Provide the (X, Y) coordinate of the cell's center where the given text is located.  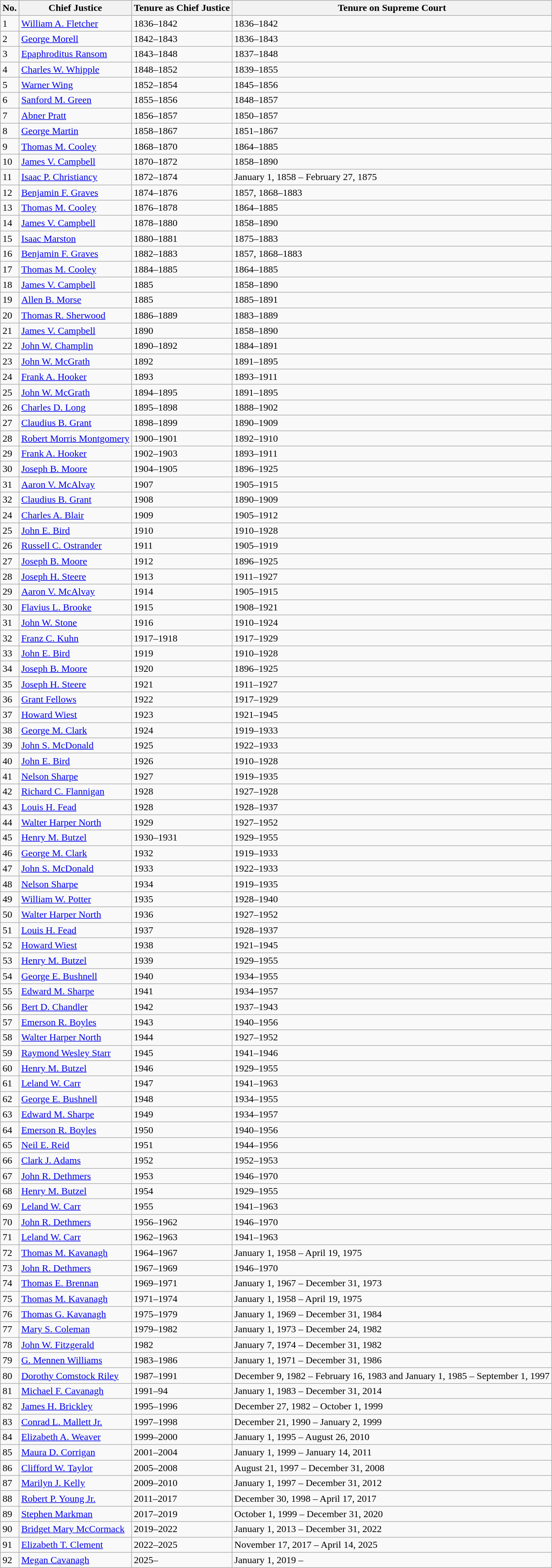
33 (10, 653)
73 (10, 1268)
January 1, 2019 – (392, 1560)
1952 (182, 1160)
1949 (182, 1114)
1930–1931 (182, 838)
1946 (182, 1068)
Isaac P. Christiancy (75, 177)
James H. Brickley (75, 1406)
82 (10, 1406)
Abner Pratt (75, 115)
1872–1874 (182, 177)
Sanford M. Green (75, 100)
1886–1889 (182, 315)
1939 (182, 961)
2019–2022 (182, 1529)
1905–1912 (392, 515)
68 (10, 1191)
70 (10, 1222)
55 (10, 992)
83 (10, 1421)
60 (10, 1068)
1953 (182, 1176)
18 (10, 285)
88 (10, 1499)
1845–1856 (392, 85)
1945 (182, 1053)
90 (10, 1529)
2009–2010 (182, 1483)
1923 (182, 715)
Allen B. Morse (75, 300)
77 (10, 1329)
Chief Justice (75, 8)
Megan Cavanagh (75, 1560)
1917–1918 (182, 638)
23 (10, 361)
42 (10, 792)
47 (10, 868)
53 (10, 961)
1890–1892 (182, 346)
1934 (182, 884)
66 (10, 1160)
1971–1974 (182, 1299)
Robert Morris Montgomery (75, 438)
Raymond Wesley Starr (75, 1053)
35 (10, 684)
86 (10, 1468)
Warner Wing (75, 85)
1937 (182, 930)
December 21, 1990 – January 2, 1999 (392, 1421)
Tenure on Supreme Court (392, 8)
45 (10, 838)
80 (10, 1375)
7 (10, 115)
10 (10, 161)
1936 (182, 914)
1954 (182, 1191)
John W. Fitzgerald (75, 1345)
1982 (182, 1345)
49 (10, 899)
17 (10, 269)
67 (10, 1176)
1895–1898 (182, 407)
December 27, 1982 – October 1, 1999 (392, 1406)
81 (10, 1391)
1919 (182, 653)
11 (10, 177)
61 (10, 1084)
Russell C. Ostrander (75, 546)
1983–1986 (182, 1360)
Charles W. Whipple (75, 69)
72 (10, 1253)
1858–1867 (182, 131)
5 (10, 85)
22 (10, 346)
Bridget Mary McCormack (75, 1529)
58 (10, 1038)
Thomas R. Sherwood (75, 315)
Thomas G. Kavanagh (75, 1314)
1928–1940 (392, 899)
46 (10, 853)
1969–1971 (182, 1283)
Clark J. Adams (75, 1160)
1842–1843 (182, 39)
20 (10, 315)
19 (10, 300)
January 1, 1858 – February 27, 1875 (392, 177)
64 (10, 1130)
1920 (182, 669)
1940 (182, 976)
1900–1901 (182, 438)
Tenure as Chief Justice (182, 8)
January 1, 1983 – December 31, 2014 (392, 1391)
1890 (182, 331)
38 (10, 730)
1933 (182, 868)
January 7, 1974 – December 31, 1982 (392, 1345)
56 (10, 1007)
65 (10, 1145)
12 (10, 193)
Richard C. Flannigan (75, 792)
1941 (182, 992)
92 (10, 1560)
71 (10, 1237)
1868–1870 (182, 146)
1956–1962 (182, 1222)
14 (10, 223)
91 (10, 1545)
89 (10, 1514)
1848–1857 (392, 100)
1944 (182, 1038)
2022–2025 (182, 1545)
Clifford W. Taylor (75, 1468)
84 (10, 1437)
1925 (182, 746)
1876–1878 (182, 208)
1878–1880 (182, 223)
Mary S. Coleman (75, 1329)
1929 (182, 822)
1884–1885 (182, 269)
1885–1891 (392, 300)
1926 (182, 761)
Stephen Markman (75, 1514)
Franz C. Kuhn (75, 638)
39 (10, 746)
1950 (182, 1130)
1942 (182, 1007)
October 1, 1999 – December 31, 2020 (392, 1514)
1848–1852 (182, 69)
1937–1943 (392, 1007)
21 (10, 331)
1922 (182, 700)
1875–1883 (392, 239)
G. Mennen Williams (75, 1360)
1915 (182, 607)
2017–2019 (182, 1514)
December 30, 1998 – April 17, 2017 (392, 1499)
2001–2004 (182, 1453)
Grant Fellows (75, 700)
Thomas E. Brennan (75, 1283)
1997–1998 (182, 1421)
1913 (182, 576)
1924 (182, 730)
1987–1991 (182, 1375)
87 (10, 1483)
Charles A. Blair (75, 515)
57 (10, 1022)
37 (10, 715)
1851–1867 (392, 131)
41 (10, 776)
1904–1905 (182, 469)
1883–1889 (392, 315)
William A. Fletcher (75, 23)
November 17, 2017 – April 14, 2025 (392, 1545)
34 (10, 669)
9 (10, 146)
54 (10, 976)
Dorothy Comstock Riley (75, 1375)
William W. Potter (75, 899)
16 (10, 254)
2025– (182, 1560)
January 1, 1995 – August 26, 2010 (392, 1437)
1 (10, 23)
3 (10, 54)
1911 (182, 546)
1898–1899 (182, 423)
1935 (182, 899)
1909 (182, 515)
Conrad L. Mallett Jr. (75, 1421)
1932 (182, 853)
1944–1956 (392, 1145)
1979–1982 (182, 1329)
George Martin (75, 131)
John W. Champlin (75, 346)
1908 (182, 500)
1850–1857 (392, 115)
Flavius L. Brooke (75, 607)
August 21, 1997 – December 31, 2008 (392, 1468)
December 9, 1982 – February 16, 1983 and January 1, 1985 – September 1, 1997 (392, 1375)
Michael F. Cavanagh (75, 1391)
4 (10, 69)
75 (10, 1299)
January 1, 2013 – December 31, 2022 (392, 1529)
48 (10, 884)
78 (10, 1345)
1907 (182, 484)
1884–1891 (392, 346)
1855–1856 (182, 100)
2005–2008 (182, 1468)
Elizabeth T. Clement (75, 1545)
1914 (182, 592)
13 (10, 208)
1894–1895 (182, 392)
Maura D. Corrigan (75, 1453)
January 1, 1973 – December 24, 1982 (392, 1329)
50 (10, 914)
1964–1967 (182, 1253)
1908–1921 (392, 607)
2 (10, 39)
1874–1876 (182, 193)
1991–94 (182, 1391)
76 (10, 1314)
1975–1979 (182, 1314)
Robert P. Young Jr. (75, 1499)
1852–1854 (182, 85)
1910 (182, 530)
1927 (182, 776)
43 (10, 807)
1916 (182, 623)
1947 (182, 1084)
Epaphroditus Ransom (75, 54)
1837–1848 (392, 54)
6 (10, 100)
January 1, 1969 – December 31, 1984 (392, 1314)
1836–1843 (392, 39)
1943 (182, 1022)
59 (10, 1053)
1882–1883 (182, 254)
2011–2017 (182, 1499)
1999–2000 (182, 1437)
Isaac Marston (75, 239)
74 (10, 1283)
1967–1969 (182, 1268)
1856–1857 (182, 115)
Charles D. Long (75, 407)
1870–1872 (182, 161)
No. (10, 8)
1910–1924 (392, 623)
January 1, 1971 – December 31, 1986 (392, 1360)
8 (10, 131)
1892 (182, 361)
John W. Stone (75, 623)
1905–1919 (392, 546)
15 (10, 239)
1839–1855 (392, 69)
1952–1953 (392, 1160)
1995–1996 (182, 1406)
1912 (182, 561)
Marilyn J. Kelly (75, 1483)
1927–1928 (392, 792)
Neil E. Reid (75, 1145)
1892–1910 (392, 438)
1888–1902 (392, 407)
1951 (182, 1145)
52 (10, 945)
January 1, 1967 – December 31, 1973 (392, 1283)
79 (10, 1360)
1938 (182, 945)
Bert D. Chandler (75, 1007)
1893 (182, 377)
85 (10, 1453)
1880–1881 (182, 239)
January 1, 1999 – January 14, 2011 (392, 1453)
George Morell (75, 39)
63 (10, 1114)
Elizabeth A. Weaver (75, 1437)
51 (10, 930)
40 (10, 761)
January 1, 1997 – December 31, 2012 (392, 1483)
1921 (182, 684)
69 (10, 1207)
1955 (182, 1207)
44 (10, 822)
1902–1903 (182, 454)
1948 (182, 1099)
1962–1963 (182, 1237)
1941–1946 (392, 1053)
62 (10, 1099)
36 (10, 700)
1843–1848 (182, 54)
